Scan for the cell matching the given text and deliver its (X, Y) coordinate at center. 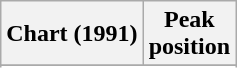
Chart (1991) (72, 34)
Peakposition (189, 34)
